Find where the given text appears and provide that cell's center as [X, Y] coordinate. 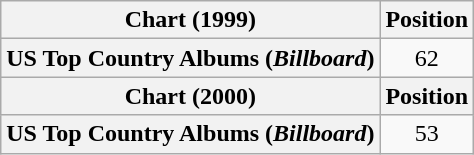
62 [427, 58]
Chart (1999) [190, 20]
Chart (2000) [190, 96]
53 [427, 134]
